From the cell containing the given text, extract its center point as (X, Y) coordinate. 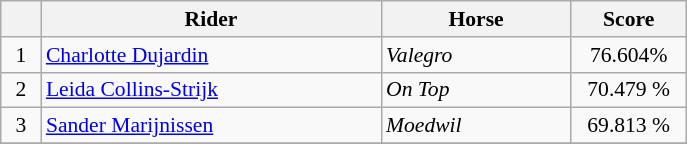
69.813 % (628, 126)
76.604% (628, 55)
Moedwil (476, 126)
Charlotte Dujardin (211, 55)
2 (21, 90)
Leida Collins-Strijk (211, 90)
Rider (211, 19)
Score (628, 19)
On Top (476, 90)
1 (21, 55)
70.479 % (628, 90)
Sander Marijnissen (211, 126)
Horse (476, 19)
3 (21, 126)
Valegro (476, 55)
